Return the [X, Y] coordinate for the center point of the cell that contains the specified text.  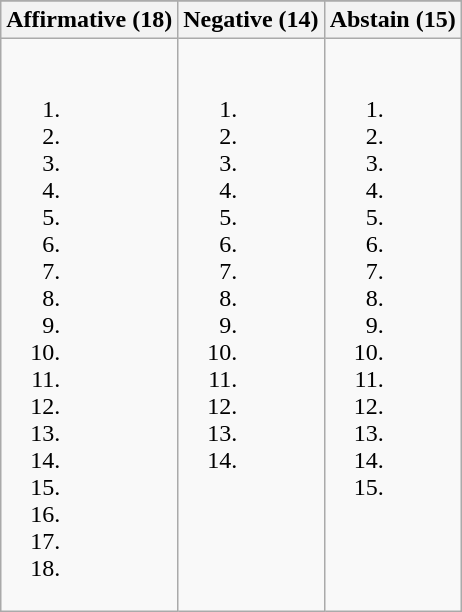
Abstain (15) [392, 20]
Negative (14) [251, 20]
Affirmative (18) [90, 20]
